Scan for the cell matching the given text and deliver its [x, y] coordinate at center. 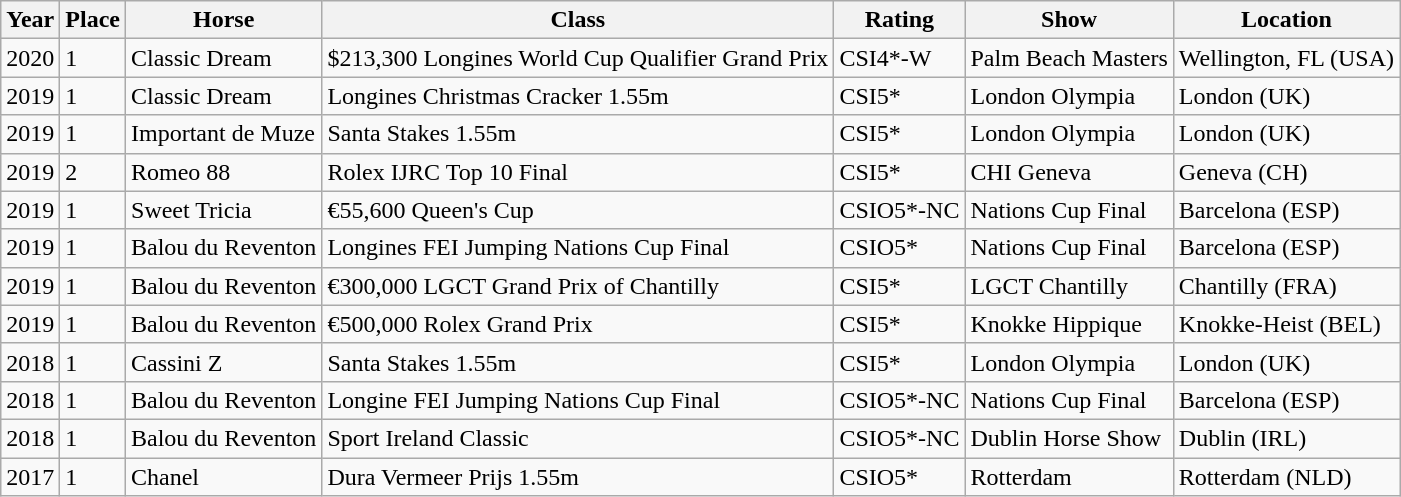
2 [93, 172]
Knokke Hippique [1069, 324]
Chantilly (FRA) [1286, 286]
Cassini Z [224, 362]
Dublin (IRL) [1286, 438]
Chanel [224, 477]
CHI Geneva [1069, 172]
Dura Vermeer Prijs 1.55m [578, 477]
Longine FEI Jumping Nations Cup Final [578, 400]
Knokke-Heist (BEL) [1286, 324]
LGCT Chantilly [1069, 286]
Romeo 88 [224, 172]
CSI4*-W [900, 58]
Palm Beach Masters [1069, 58]
Rating [900, 20]
Dublin Horse Show [1069, 438]
Show [1069, 20]
Sweet Tricia [224, 210]
Longines FEI Jumping Nations Cup Final [578, 248]
Horse [224, 20]
Wellington, FL (USA) [1286, 58]
Year [30, 20]
Location [1286, 20]
2020 [30, 58]
Sport Ireland Classic [578, 438]
Class [578, 20]
Longines Christmas Cracker 1.55m [578, 96]
2017 [30, 477]
Rotterdam (NLD) [1286, 477]
Important de Muze [224, 134]
€500,000 Rolex Grand Prix [578, 324]
Geneva (CH) [1286, 172]
Rolex IJRC Top 10 Final [578, 172]
Place [93, 20]
$213,300 Longines World Cup Qualifier Grand Prix [578, 58]
Rotterdam [1069, 477]
€300,000 LGCT Grand Prix of Chantilly [578, 286]
€55,600 Queen's Cup [578, 210]
